Detect which cell encompasses the target text, then output its (x, y) center coordinate. 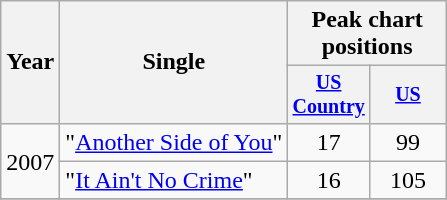
US (408, 94)
"It Ain't No Crime" (174, 180)
17 (329, 142)
US Country (329, 94)
Peak chartpositions (368, 34)
Single (174, 62)
16 (329, 180)
99 (408, 142)
Year (30, 62)
2007 (30, 161)
105 (408, 180)
"Another Side of You" (174, 142)
